Find where the given text appears and provide that cell's center as (X, Y) coordinate. 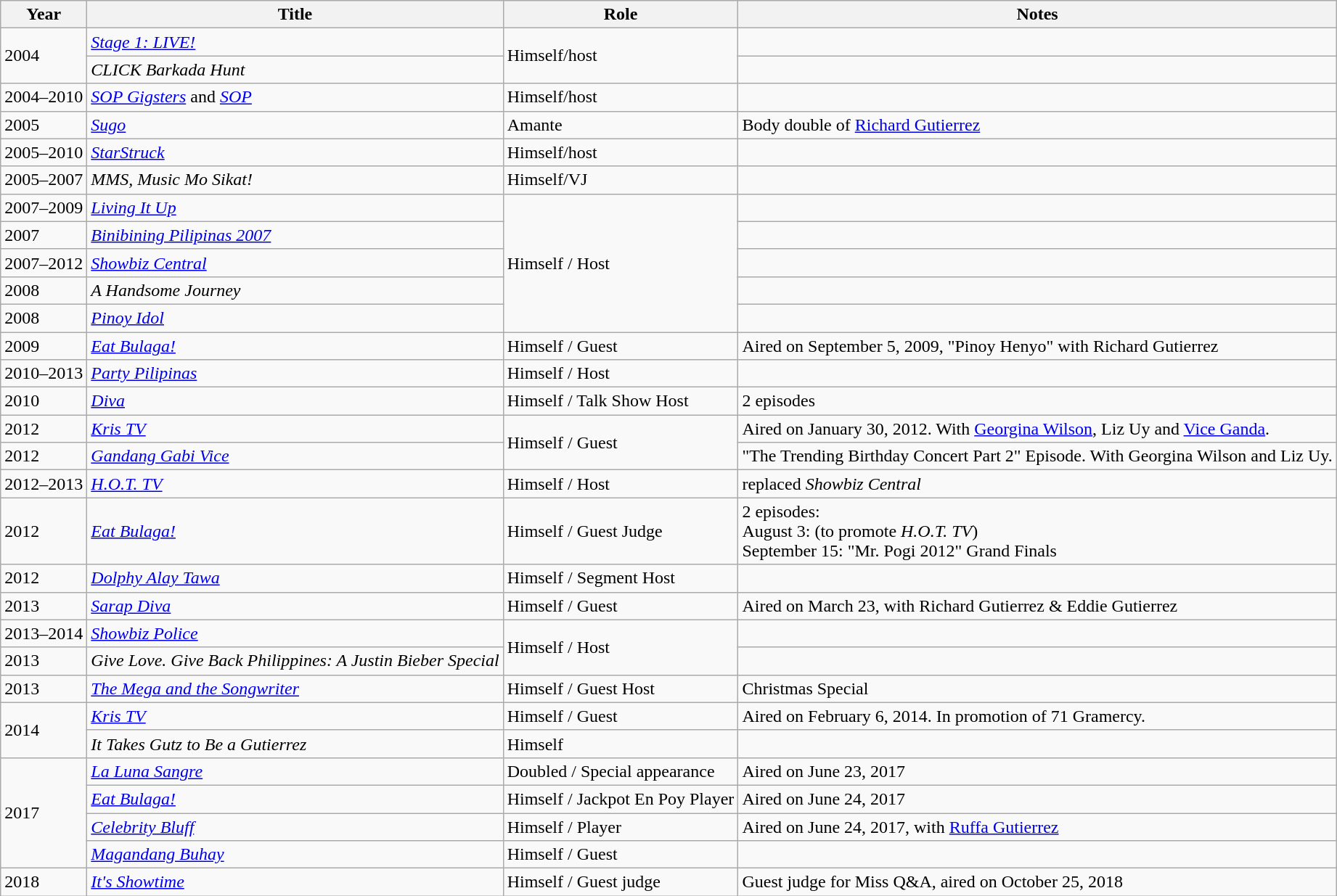
Aired on September 5, 2009, "Pinoy Henyo" with Richard Gutierrez (1037, 346)
Himself (621, 744)
Amante (621, 125)
Aired on June 23, 2017 (1037, 771)
2010 (44, 401)
Living It Up (295, 207)
2005–2010 (44, 152)
2004–2010 (44, 97)
2017 (44, 813)
2010–2013 (44, 374)
Stage 1: LIVE! (295, 42)
Showbiz Police (295, 633)
Binibining Pilipinas 2007 (295, 235)
2007 (44, 235)
Magandang Buhay (295, 855)
Aired on March 23, with Richard Gutierrez & Eddie Gutierrez (1037, 606)
2013–2014 (44, 633)
Body double of Richard Gutierrez (1037, 125)
It Takes Gutz to Be a Gutierrez (295, 744)
The Mega and the Songwriter (295, 689)
2 episodes (1037, 401)
Party Pilipinas (295, 374)
Aired on February 6, 2014. In promotion of 71 Gramercy. (1037, 716)
La Luna Sangre (295, 771)
Himself / Guest Host (621, 689)
Himself / Player (621, 826)
Pinoy Idol (295, 318)
Year (44, 15)
MMS, Music Mo Sikat! (295, 180)
SOP Gigsters and SOP (295, 97)
Himself / Talk Show Host (621, 401)
Role (621, 15)
Dolphy Alay Tawa (295, 578)
2007–2009 (44, 207)
H.O.T. TV (295, 484)
replaced Showbiz Central (1037, 484)
2 episodes:August 3: (to promote H.O.T. TV)September 15: "Mr. Pogi 2012" Grand Finals (1037, 531)
"The Trending Birthday Concert Part 2" Episode. With Georgina Wilson and Liz Uy. (1037, 456)
CLICK Barkada Hunt (295, 70)
Diva (295, 401)
2018 (44, 882)
Aired on January 30, 2012. With Georgina Wilson, Liz Uy and Vice Ganda. (1037, 429)
Himself / Segment Host (621, 578)
Gandang Gabi Vice (295, 456)
Himself / Guest judge (621, 882)
Notes (1037, 15)
Give Love. Give Back Philippines: A Justin Bieber Special (295, 661)
Celebrity Bluff (295, 826)
2014 (44, 730)
2005 (44, 125)
2009 (44, 346)
2004 (44, 56)
StarStruck (295, 152)
2012–2013 (44, 484)
Aired on June 24, 2017, with Ruffa Gutierrez (1037, 826)
Sarap Diva (295, 606)
Title (295, 15)
Guest judge for Miss Q&A, aired on October 25, 2018 (1037, 882)
Aired on June 24, 2017 (1037, 799)
A Handsome Journey (295, 290)
Himself / Guest Judge (621, 531)
Himself/VJ (621, 180)
2005–2007 (44, 180)
Showbiz Central (295, 263)
Christmas Special (1037, 689)
Himself / Jackpot En Poy Player (621, 799)
Doubled / Special appearance (621, 771)
Sugo (295, 125)
2007–2012 (44, 263)
It's Showtime (295, 882)
